Return [X, Y] of the center of cell containing provided text 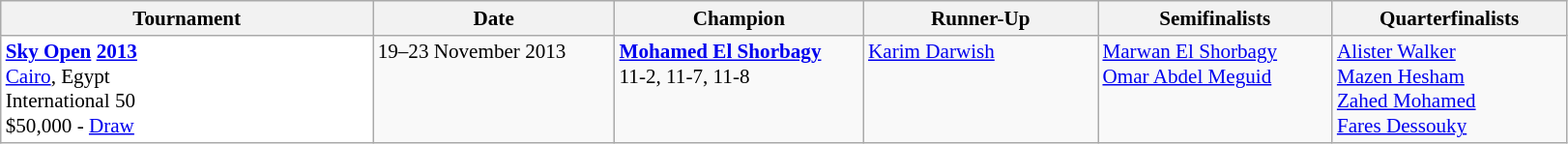
Sky Open 2013 Cairo, EgyptInternational 50$50,000 - Draw [188, 89]
Date [494, 17]
Semifinalists [1215, 17]
Champion [739, 17]
Quarterfinalists [1449, 17]
Alister Walker Mazen Hesham Zahed Mohamed Fares Dessouky [1449, 89]
Karim Darwish [980, 89]
19–23 November 2013 [494, 89]
Tournament [188, 17]
Marwan El Shorbagy Omar Abdel Meguid [1215, 89]
Runner-Up [980, 17]
Mohamed El Shorbagy11-2, 11-7, 11-8 [739, 89]
